Return [x, y] of the center of cell containing provided text 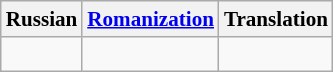
Romanization [150, 18]
Translation [276, 18]
Russian [42, 18]
